Return the (x, y) coordinate for the center point of the cell that contains the specified text.  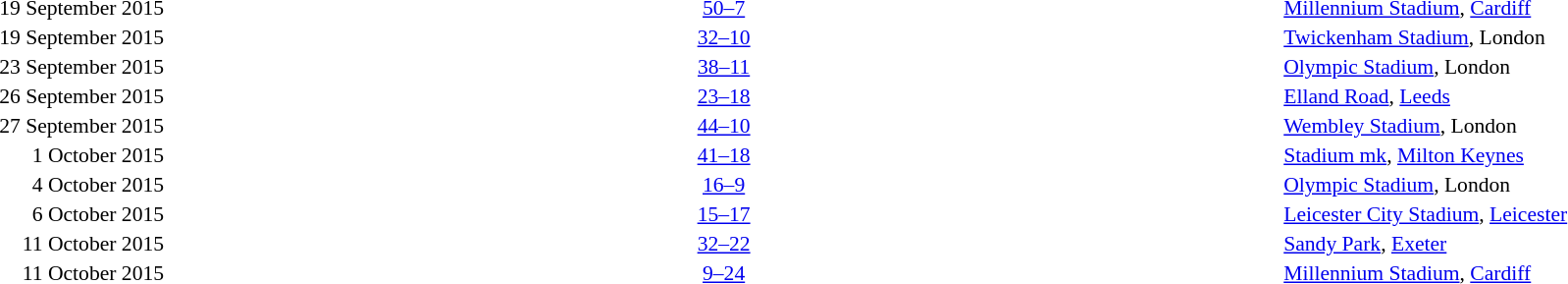
32–10 (724, 37)
15–17 (724, 214)
41–18 (724, 155)
32–22 (724, 244)
23–18 (724, 96)
44–10 (724, 126)
38–11 (724, 67)
16–9 (724, 185)
